Detect which cell encompasses the target text, then output its (x, y) center coordinate. 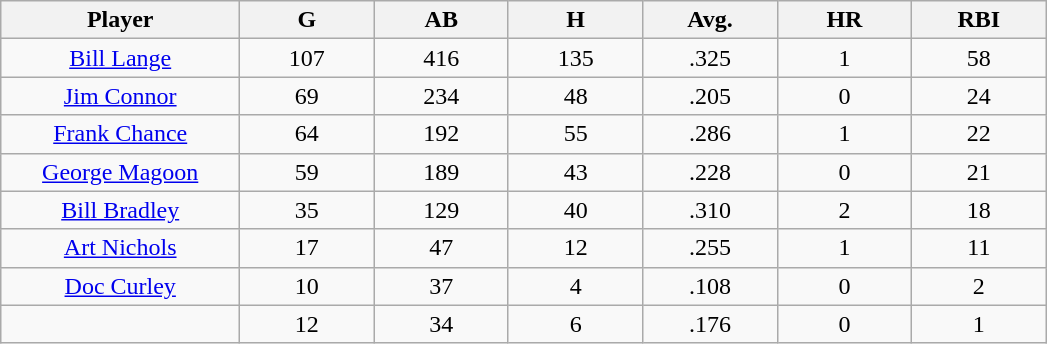
22 (979, 134)
Player (120, 20)
55 (575, 134)
.205 (710, 96)
AB (441, 20)
64 (307, 134)
21 (979, 172)
.228 (710, 172)
HR (844, 20)
192 (441, 134)
234 (441, 96)
Jim Connor (120, 96)
Avg. (710, 20)
69 (307, 96)
48 (575, 96)
Bill Lange (120, 58)
189 (441, 172)
G (307, 20)
58 (979, 58)
RBI (979, 20)
.255 (710, 248)
11 (979, 248)
17 (307, 248)
18 (979, 210)
40 (575, 210)
24 (979, 96)
Art Nichols (120, 248)
.286 (710, 134)
59 (307, 172)
H (575, 20)
37 (441, 286)
107 (307, 58)
35 (307, 210)
4 (575, 286)
10 (307, 286)
Frank Chance (120, 134)
Bill Bradley (120, 210)
6 (575, 324)
135 (575, 58)
.176 (710, 324)
.310 (710, 210)
Doc Curley (120, 286)
416 (441, 58)
34 (441, 324)
.108 (710, 286)
129 (441, 210)
George Magoon (120, 172)
43 (575, 172)
.325 (710, 58)
47 (441, 248)
